Determine the (X, Y) coordinate at the center of the cell enclosing the given text.  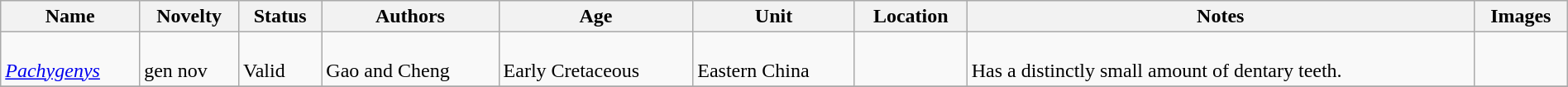
Images (1520, 17)
Unit (774, 17)
Location (911, 17)
Notes (1221, 17)
Valid (280, 60)
Age (595, 17)
Early Cretaceous (595, 60)
Novelty (189, 17)
Gao and Cheng (410, 60)
Has a distinctly small amount of dentary teeth. (1221, 60)
Name (70, 17)
Eastern China (774, 60)
gen nov (189, 60)
Status (280, 17)
Pachygenys (70, 60)
Authors (410, 17)
